From the cell containing the given text, extract its center point as (x, y) coordinate. 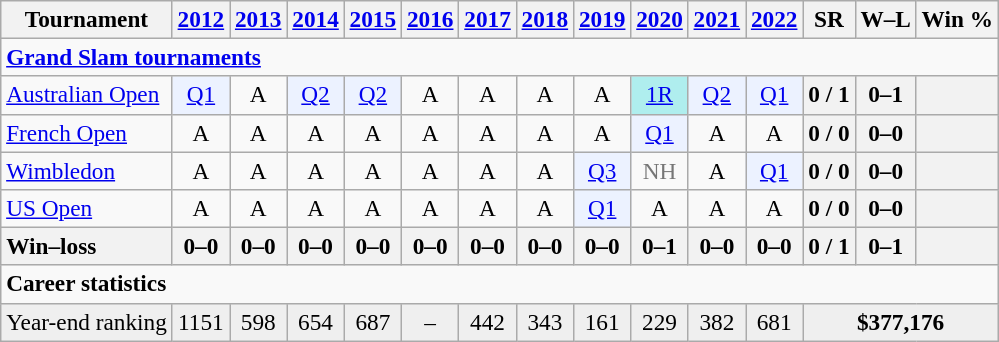
Grand Slam tournaments (500, 57)
687 (372, 322)
W–L (886, 19)
2019 (602, 19)
Tournament (86, 19)
1R (660, 95)
Win–loss (86, 246)
229 (660, 322)
Career statistics (500, 284)
654 (316, 322)
Australian Open (86, 95)
– (430, 322)
Wimbledon (86, 170)
Year-end ranking (86, 322)
2016 (430, 19)
French Open (86, 133)
2021 (716, 19)
2020 (660, 19)
2015 (372, 19)
2017 (488, 19)
2013 (258, 19)
2022 (774, 19)
SR (829, 19)
161 (602, 322)
US Open (86, 208)
$377,176 (901, 322)
1151 (200, 322)
442 (488, 322)
343 (544, 322)
2018 (544, 19)
681 (774, 322)
2014 (316, 19)
2012 (200, 19)
382 (716, 322)
Q3 (602, 170)
Win % (957, 19)
598 (258, 322)
NH (660, 170)
